Output the [x, y] coordinate of the center of the cell containing the given text.  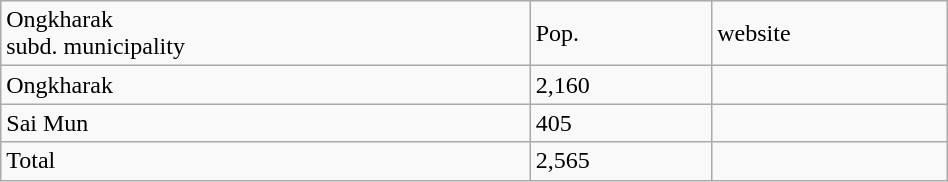
Ongkharaksubd. municipality [266, 34]
Sai Mun [266, 123]
website [830, 34]
2,160 [621, 85]
Pop. [621, 34]
405 [621, 123]
2,565 [621, 161]
Total [266, 161]
Ongkharak [266, 85]
